For the text-containing cell, return its midpoint in [X, Y] coordinate format. 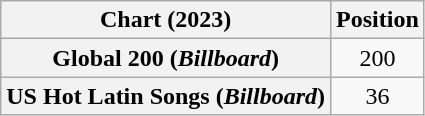
Position [378, 20]
Chart (2023) [166, 20]
Global 200 (Billboard) [166, 58]
200 [378, 58]
US Hot Latin Songs (Billboard) [166, 96]
36 [378, 96]
